Return [x, y] of the center of cell containing provided text 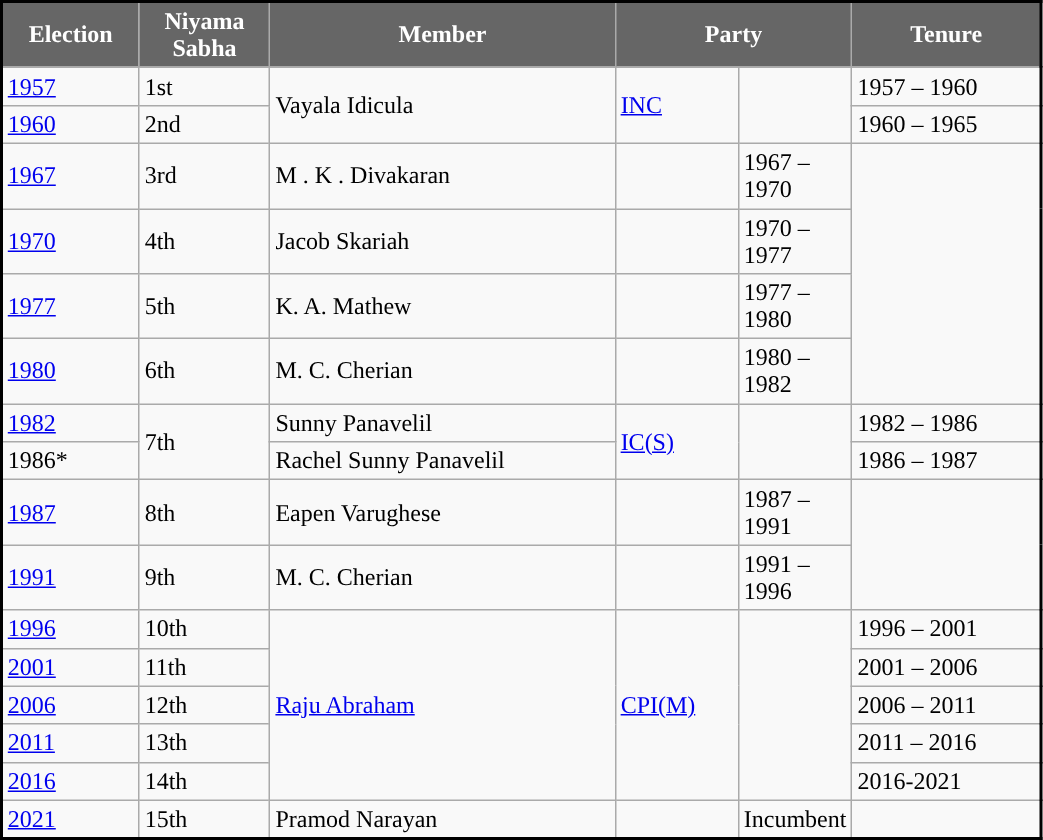
1970 [71, 240]
1960 – 1965 [946, 124]
Tenure [946, 35]
1st [204, 86]
Pramod Narayan [442, 820]
1957 [71, 86]
2001 – 2006 [946, 667]
1986 – 1987 [946, 461]
7th [204, 442]
Jacob Skariah [442, 240]
13th [204, 743]
1967 [71, 176]
9th [204, 578]
K. A. Mathew [442, 306]
1987 [71, 512]
6th [204, 372]
Rachel Sunny Panavelil [442, 461]
Election [71, 35]
1977 [71, 306]
1991 – 1996 [795, 578]
1980 – 1982 [795, 372]
1960 [71, 124]
2006 – 2011 [946, 705]
2016-2021 [946, 781]
14th [204, 781]
IC(S) [676, 442]
Vayala Idicula [442, 105]
10th [204, 629]
12th [204, 705]
1996 – 2001 [946, 629]
CPI(M) [676, 705]
1970 – 1977 [795, 240]
1996 [71, 629]
1991 [71, 578]
2021 [71, 820]
2001 [71, 667]
1982 – 1986 [946, 423]
Incumbent [795, 820]
Raju Abraham [442, 705]
2nd [204, 124]
Eapen Varughese [442, 512]
INC [676, 105]
1977 – 1980 [795, 306]
NiyamaSabha [204, 35]
Party [734, 35]
2016 [71, 781]
1967 – 1970 [795, 176]
2006 [71, 705]
1982 [71, 423]
15th [204, 820]
1986* [71, 461]
8th [204, 512]
1957 – 1960 [946, 86]
2011 [71, 743]
2011 – 2016 [946, 743]
1987 – 1991 [795, 512]
4th [204, 240]
11th [204, 667]
M . K . Divakaran [442, 176]
Member [442, 35]
Sunny Panavelil [442, 423]
1980 [71, 372]
3rd [204, 176]
5th [204, 306]
